Return the [X, Y] coordinate for the center point of the cell that contains the specified text.  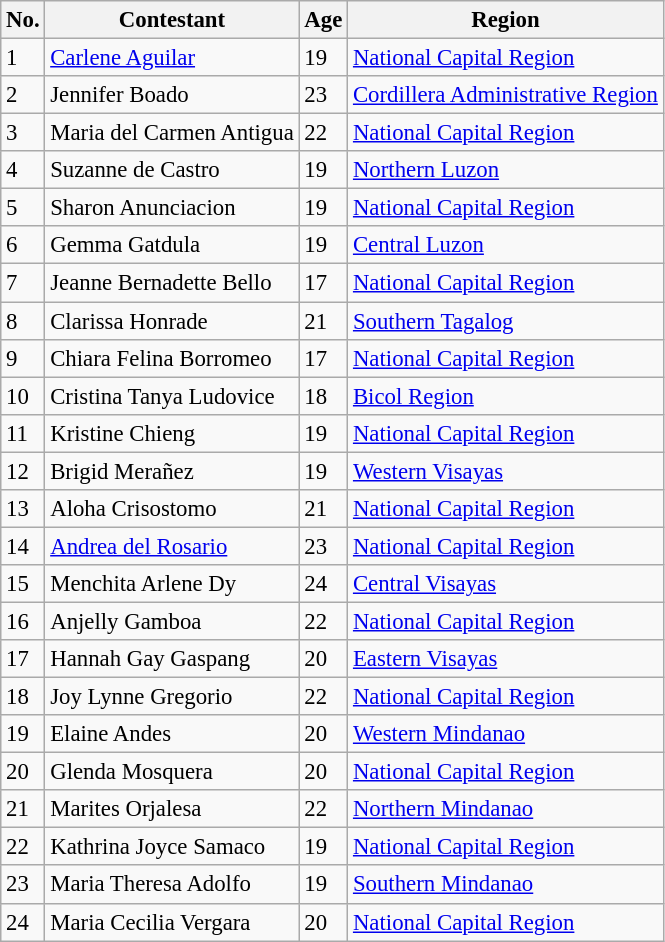
10 [23, 396]
Maria Theresa Adolfo [172, 885]
Cordillera Administrative Region [506, 95]
2 [23, 95]
Cristina Tanya Ludovice [172, 396]
Anjelly Gamboa [172, 621]
Aloha Crisostomo [172, 509]
Glenda Mosquera [172, 772]
Jennifer Boado [172, 95]
8 [23, 321]
Central Visayas [506, 584]
Gemma Gatdula [172, 245]
7 [23, 283]
Central Luzon [506, 245]
Maria Cecilia Vergara [172, 922]
Chiara Felina Borromeo [172, 358]
Kathrina Joyce Samaco [172, 847]
Joy Lynne Gregorio [172, 697]
Age [324, 20]
Elaine Andes [172, 734]
Sharon Anunciacion [172, 208]
Region [506, 20]
Clarissa Honrade [172, 321]
Hannah Gay Gaspang [172, 659]
Southern Tagalog [506, 321]
Kristine Chieng [172, 433]
3 [23, 133]
Maria del Carmen Antigua [172, 133]
Andrea del Rosario [172, 546]
Brigid Merañez [172, 471]
Suzanne de Castro [172, 170]
6 [23, 245]
15 [23, 584]
Contestant [172, 20]
4 [23, 170]
Northern Luzon [506, 170]
Eastern Visayas [506, 659]
12 [23, 471]
16 [23, 621]
Western Mindanao [506, 734]
13 [23, 509]
9 [23, 358]
Southern Mindanao [506, 885]
No. [23, 20]
Carlene Aguilar [172, 58]
11 [23, 433]
Western Visayas [506, 471]
1 [23, 58]
Northern Mindanao [506, 809]
Bicol Region [506, 396]
Jeanne Bernadette Bello [172, 283]
5 [23, 208]
14 [23, 546]
Menchita Arlene Dy [172, 584]
Marites Orjalesa [172, 809]
